From the cell containing the given text, extract its center point as [x, y] coordinate. 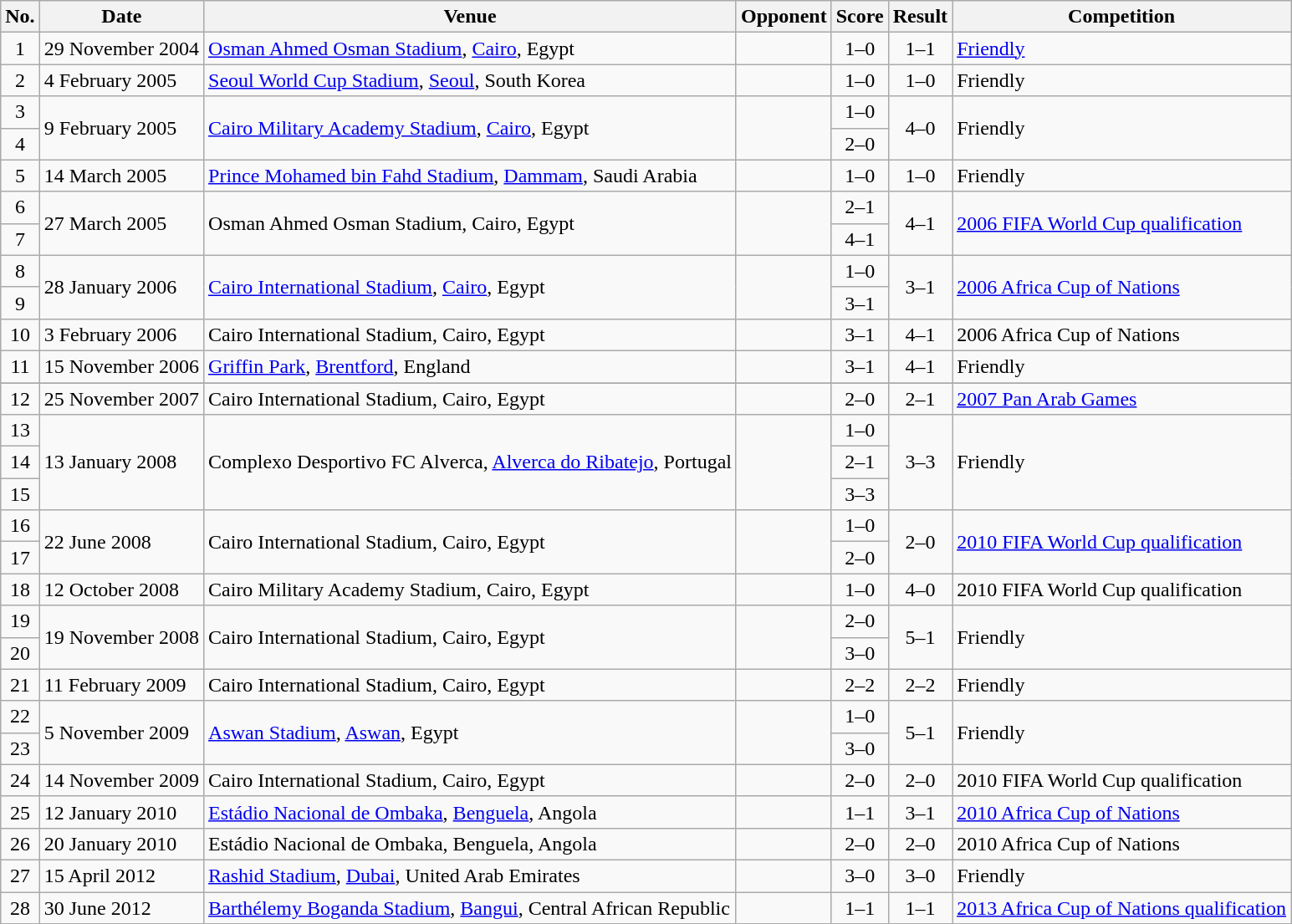
13 January 2008 [121, 462]
20 January 2010 [121, 844]
24 [20, 780]
2007 Pan Arab Games [1122, 399]
23 [20, 748]
12 October 2008 [121, 590]
30 June 2012 [121, 907]
3 February 2006 [121, 334]
22 June 2008 [121, 542]
Competition [1122, 17]
Opponent [784, 17]
1 [20, 48]
25 [20, 812]
19 [20, 621]
27 [20, 876]
3 [20, 112]
18 [20, 590]
11 [20, 366]
Rashid Stadium, Dubai, United Arab Emirates [470, 876]
12 [20, 399]
Score [860, 17]
Date [121, 17]
21 [20, 685]
9 February 2005 [121, 128]
Venue [470, 17]
5 November 2009 [121, 733]
28 [20, 907]
19 November 2008 [121, 637]
14 March 2005 [121, 176]
28 January 2006 [121, 287]
8 [20, 271]
2013 Africa Cup of Nations qualification [1122, 907]
Barthélemy Boganda Stadium, Bangui, Central African Republic [470, 907]
14 [20, 462]
26 [20, 844]
7 [20, 239]
4 [20, 144]
No. [20, 17]
6 [20, 207]
Aswan Stadium, Aswan, Egypt [470, 733]
29 November 2004 [121, 48]
4 February 2005 [121, 80]
12 January 2010 [121, 812]
15 November 2006 [121, 366]
20 [20, 653]
11 February 2009 [121, 685]
2006 FIFA World Cup qualification [1122, 223]
13 [20, 431]
15 [20, 494]
16 [20, 526]
Prince Mohamed bin Fahd Stadium, Dammam, Saudi Arabia [470, 176]
Complexo Desportivo FC Alverca, Alverca do Ribatejo, Portugal [470, 462]
Griffin Park, Brentford, England [470, 366]
Seoul World Cup Stadium, Seoul, South Korea [470, 80]
10 [20, 334]
9 [20, 303]
15 April 2012 [121, 876]
17 [20, 558]
5 [20, 176]
27 March 2005 [121, 223]
Result [920, 17]
14 November 2009 [121, 780]
2 [20, 80]
25 November 2007 [121, 399]
22 [20, 717]
